Provide the (X, Y) coordinate of the cell's center where the given text is located.  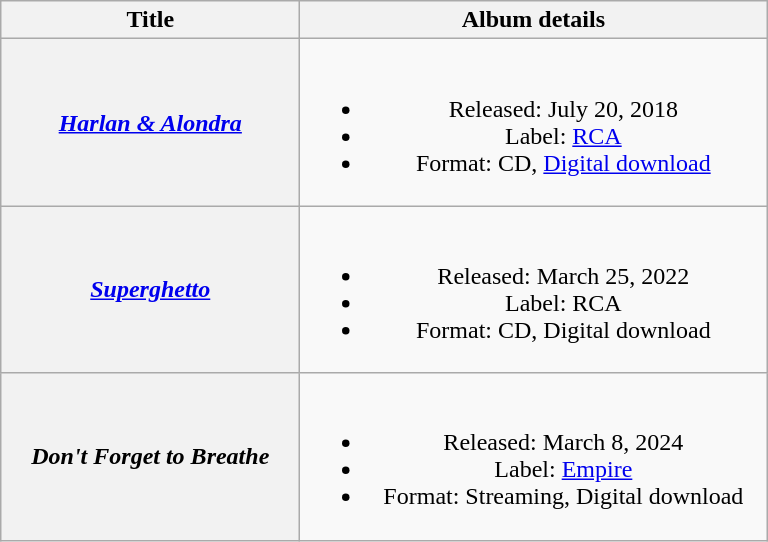
Released: March 25, 2022Label: RCAFormat: CD, Digital download (534, 290)
Album details (534, 20)
Harlan & Alondra (150, 122)
Don't Forget to Breathe (150, 456)
Released: March 8, 2024Label: EmpireFormat: Streaming, Digital download (534, 456)
Superghetto (150, 290)
Released: July 20, 2018Label: RCAFormat: CD, Digital download (534, 122)
Title (150, 20)
